Determine the (x, y) coordinate at the center of the cell enclosing the given text.  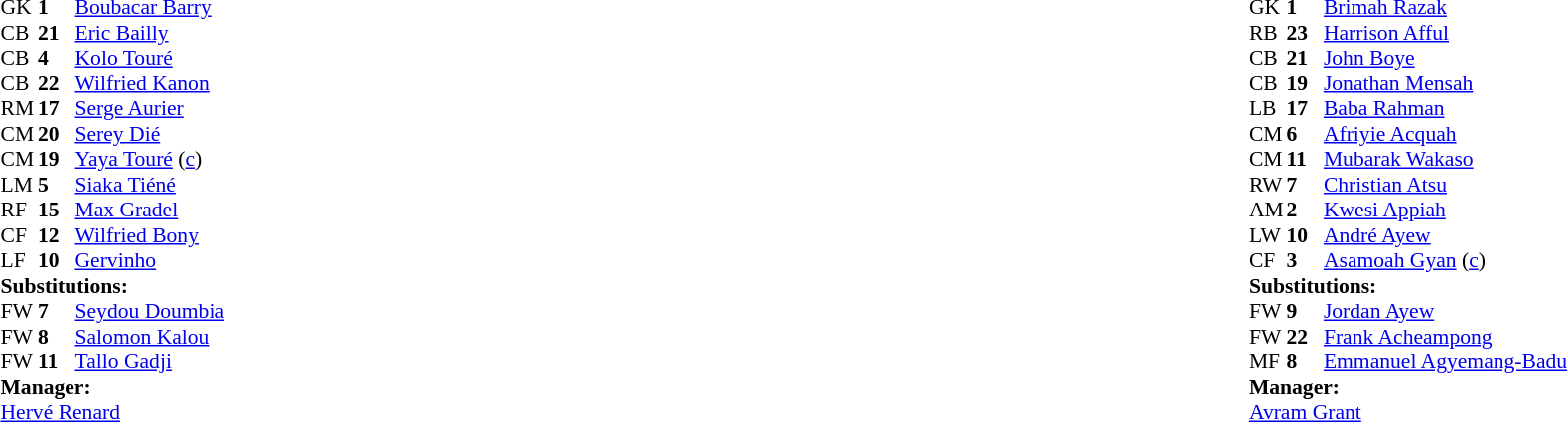
RB (1268, 33)
Christian Atsu (1446, 185)
LF (19, 261)
15 (57, 210)
Wilfried Kanon (150, 83)
Kolo Touré (150, 59)
Afriyie Acquah (1446, 134)
Siaka Tiéné (150, 185)
LB (1268, 108)
2 (1305, 210)
Harrison Afful (1446, 33)
Kwesi Appiah (1446, 210)
Wilfried Bony (150, 235)
Jordan Ayew (1446, 311)
Serey Dié (150, 134)
Mubarak Wakaso (1446, 160)
RF (19, 210)
Serge Aurier (150, 108)
12 (57, 235)
LW (1268, 235)
Baba Rahman (1446, 108)
6 (1305, 134)
Salomon Kalou (150, 337)
John Boye (1446, 59)
MF (1268, 362)
RW (1268, 185)
4 (57, 59)
Max Gradel (150, 210)
Seydou Doumbia (150, 311)
Gervinho (150, 261)
Emmanuel Agyemang-Badu (1446, 362)
3 (1305, 261)
Frank Acheampong (1446, 337)
9 (1305, 311)
Tallo Gadji (150, 362)
RM (19, 108)
23 (1305, 33)
20 (57, 134)
Asamoah Gyan (c) (1446, 261)
5 (57, 185)
Eric Bailly (150, 33)
André Ayew (1446, 235)
Jonathan Mensah (1446, 83)
LM (19, 185)
Yaya Touré (c) (150, 160)
AM (1268, 210)
